Detect which cell encompasses the target text, then output its [X, Y] center coordinate. 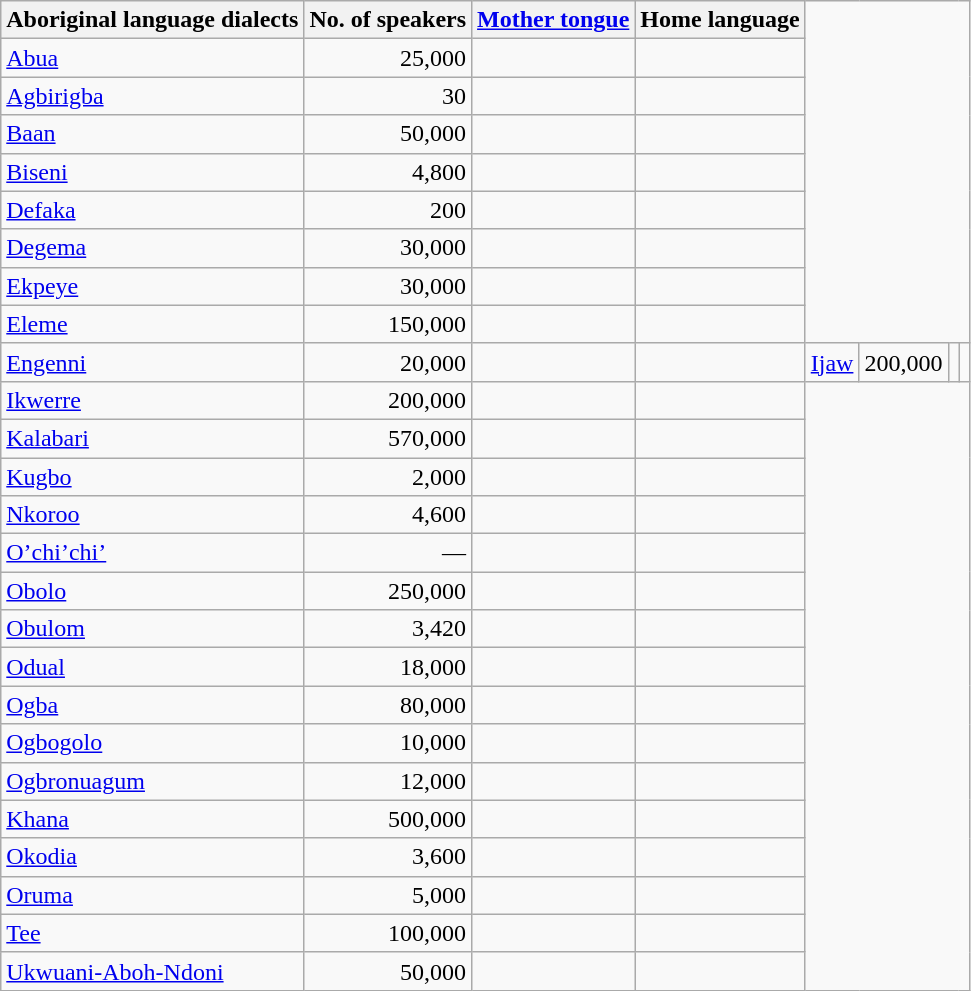
200 [388, 210]
Tee [152, 933]
Home language [720, 20]
Engenni [152, 362]
Ogbogolo [152, 743]
18,000 [388, 667]
Degema [152, 248]
80,000 [388, 705]
Odual [152, 667]
Nkoroo [152, 515]
Khana [152, 819]
Agbirigba [152, 96]
Eleme [152, 324]
Kugbo [152, 477]
Baan [152, 134]
100,000 [388, 933]
— [388, 553]
3,420 [388, 629]
30 [388, 96]
250,000 [388, 591]
O’chi’chi’ [152, 553]
2,000 [388, 477]
4,800 [388, 172]
5,000 [388, 895]
Kalabari [152, 438]
Aboriginal language dialects [152, 20]
Biseni [152, 172]
10,000 [388, 743]
Abua [152, 58]
Ukwuani-Aboh-Ndoni [152, 971]
Obolo [152, 591]
Oruma [152, 895]
4,600 [388, 515]
Mother tongue [554, 20]
500,000 [388, 819]
Ikwerre [152, 400]
Defaka [152, 210]
20,000 [388, 362]
25,000 [388, 58]
12,000 [388, 781]
Ijaw [832, 362]
No. of speakers [388, 20]
Ogba [152, 705]
570,000 [388, 438]
Obulom [152, 629]
Ogbronuagum [152, 781]
Ekpeye [152, 286]
Okodia [152, 857]
3,600 [388, 857]
150,000 [388, 324]
